Provide the [X, Y] coordinate of the cell's center where the given text is located.  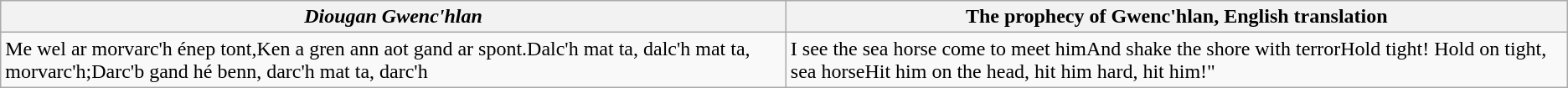
Diougan Gwenc'hlan [394, 17]
I see the sea horse come to meet himAnd shake the shore with terrorHold tight! Hold on tight, sea horseHit him on the head, hit him hard, hit him!" [1176, 60]
Me wel ar morvarc'h énep tont,Ken a gren ann aot gand ar spont.Dalc'h mat ta, dalc'h mat ta, morvarc'h;Darc'b gand hé benn, darc'h mat ta, darc'h [394, 60]
The prophecy of Gwenc'hlan, English translation [1176, 17]
